Locate the cell with the specified text and output its (X, Y) center coordinate. 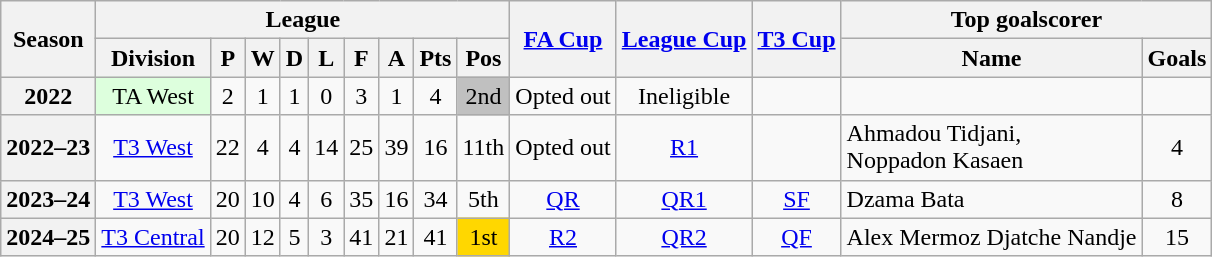
R1 (684, 148)
W (262, 58)
R2 (563, 237)
2nd (484, 96)
2023–24 (48, 199)
QR2 (684, 237)
10 (262, 199)
34 (436, 199)
Alex Mermoz Djatche Nandje (992, 237)
League Cup (684, 39)
22 (228, 148)
T3 Cup (796, 39)
Division (153, 58)
8 (1177, 199)
12 (262, 237)
FA Cup (563, 39)
D (294, 58)
2022–23 (48, 148)
15 (1177, 237)
2 (228, 96)
Ineligible (684, 96)
21 (396, 237)
League (303, 20)
QF (796, 237)
25 (362, 148)
2022 (48, 96)
5 (294, 237)
1st (484, 237)
Pos (484, 58)
T3 Central (153, 237)
Goals (1177, 58)
Top goalscorer (1026, 20)
A (396, 58)
Dzama Bata (992, 199)
Name (992, 58)
P (228, 58)
39 (396, 148)
11th (484, 148)
QR1 (684, 199)
5th (484, 199)
Season (48, 39)
F (362, 58)
Ahmadou Tidjani, Noppadon Kasaen (992, 148)
35 (362, 199)
6 (326, 199)
QR (563, 199)
2024–25 (48, 237)
TA West (153, 96)
0 (326, 96)
L (326, 58)
14 (326, 148)
SF (796, 199)
Pts (436, 58)
